Detect which cell encompasses the target text, then output its [x, y] center coordinate. 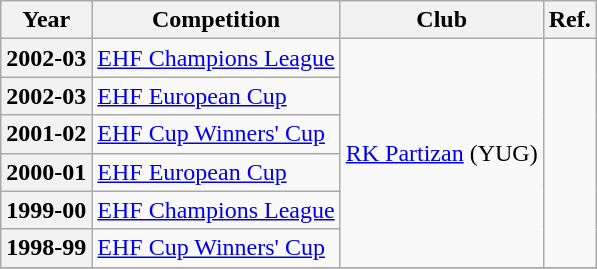
Ref. [570, 20]
1998-99 [46, 248]
1999-00 [46, 210]
2001-02 [46, 134]
RK Partizan (YUG) [442, 153]
2000-01 [46, 172]
Year [46, 20]
Competition [216, 20]
Club [442, 20]
